Find where the given text appears and provide that cell's center as (X, Y) coordinate. 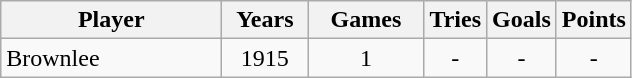
Brownlee (112, 58)
Years (265, 20)
Games (366, 20)
Player (112, 20)
Points (594, 20)
1915 (265, 58)
1 (366, 58)
Goals (522, 20)
Tries (456, 20)
